Return the [X, Y] coordinate for the center point of the cell that contains the specified text.  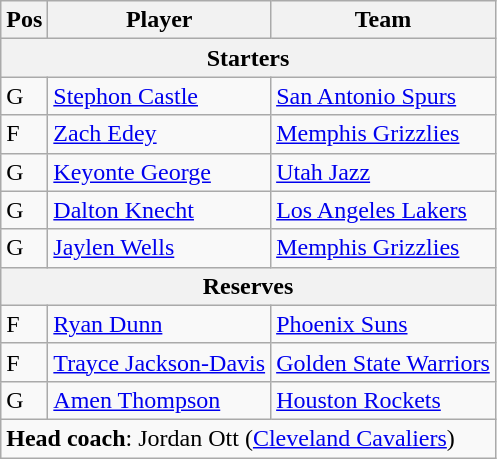
Jaylen Wells [160, 248]
Player [160, 20]
Zach Edey [160, 134]
Dalton Knecht [160, 210]
Ryan Dunn [160, 324]
Keyonte George [160, 172]
Pos [24, 20]
Trayce Jackson-Davis [160, 362]
Amen Thompson [160, 400]
Utah Jazz [384, 172]
Reserves [248, 286]
Head coach: Jordan Ott (Cleveland Cavaliers) [248, 438]
Team [384, 20]
San Antonio Spurs [384, 96]
Stephon Castle [160, 96]
Houston Rockets [384, 400]
Phoenix Suns [384, 324]
Los Angeles Lakers [384, 210]
Starters [248, 58]
Golden State Warriors [384, 362]
